Return the [x, y] coordinate for the center point of the cell that contains the specified text.  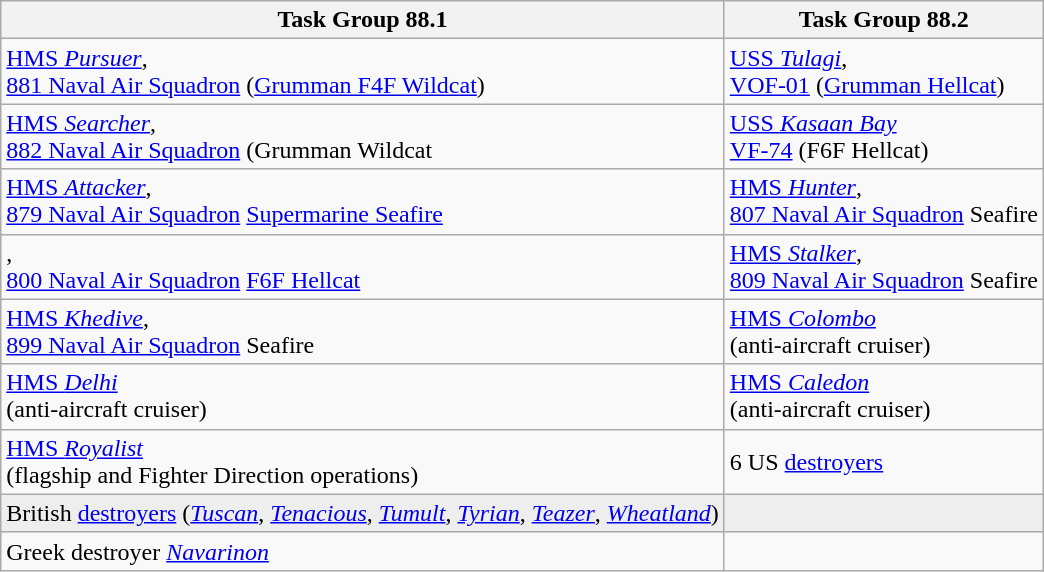
HMS Hunter,807 Naval Air Squadron Seafire [884, 202]
6 US destroyers [884, 462]
HMS Attacker,879 Naval Air Squadron Supermarine Seafire [363, 202]
USS Tulagi,VOF-01 (Grumman Hellcat) [884, 72]
HMS Colombo(anti-aircraft cruiser) [884, 332]
USS Kasaan BayVF-74 (F6F Hellcat) [884, 136]
HMS Royalist(flagship and Fighter Direction operations) [363, 462]
HMS Stalker,809 Naval Air Squadron Seafire [884, 266]
,800 Naval Air Squadron F6F Hellcat [363, 266]
Greek destroyer Navarinon [363, 551]
HMS Delhi(anti-aircraft cruiser) [363, 396]
HMS Caledon(anti-aircraft cruiser) [884, 396]
Task Group 88.2 [884, 20]
British destroyers (Tuscan, Tenacious, Tumult, Tyrian, Teazer, Wheatland) [363, 513]
HMS Searcher,882 Naval Air Squadron (Grumman Wildcat [363, 136]
Task Group 88.1 [363, 20]
HMS Pursuer,881 Naval Air Squadron (Grumman F4F Wildcat) [363, 72]
HMS Khedive,899 Naval Air Squadron Seafire [363, 332]
